Find where the given text appears and provide that cell's center as [x, y] coordinate. 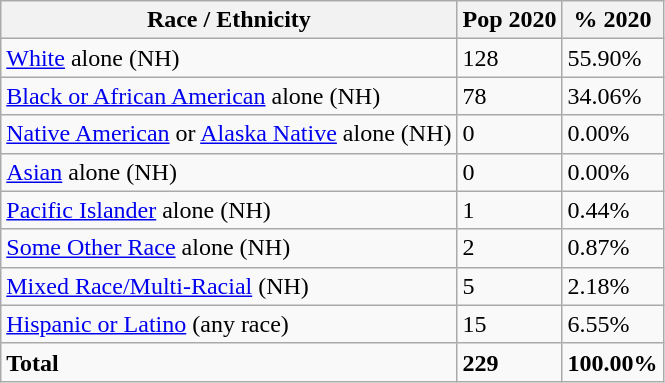
Race / Ethnicity [229, 20]
2.18% [612, 286]
100.00% [612, 362]
1 [510, 210]
0.87% [612, 248]
78 [510, 96]
55.90% [612, 58]
Total [229, 362]
5 [510, 286]
Hispanic or Latino (any race) [229, 324]
128 [510, 58]
Native American or Alaska Native alone (NH) [229, 134]
2 [510, 248]
Some Other Race alone (NH) [229, 248]
Black or African American alone (NH) [229, 96]
% 2020 [612, 20]
White alone (NH) [229, 58]
0.44% [612, 210]
Asian alone (NH) [229, 172]
Mixed Race/Multi-Racial (NH) [229, 286]
34.06% [612, 96]
15 [510, 324]
229 [510, 362]
Pop 2020 [510, 20]
6.55% [612, 324]
Pacific Islander alone (NH) [229, 210]
